Return [x, y] of the center of cell containing provided text 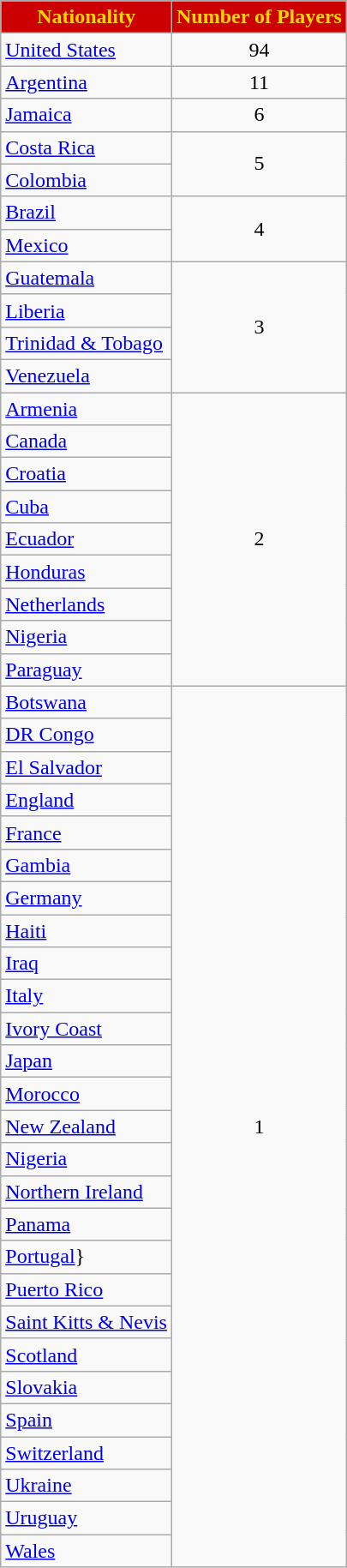
Trinidad & Tobago [87, 343]
Panama [87, 1224]
Ukraine [87, 1486]
Saint Kitts & Nevis [87, 1322]
Croatia [87, 474]
5 [259, 164]
Iraq [87, 964]
Northern Ireland [87, 1192]
Paraguay [87, 670]
Spain [87, 1420]
1 [259, 1126]
DR Congo [87, 735]
6 [259, 115]
New Zealand [87, 1126]
United States [87, 50]
Italy [87, 996]
3 [259, 327]
Ivory Coast [87, 1029]
Number of Players [259, 17]
Japan [87, 1061]
Mexico [87, 245]
Switzerland [87, 1453]
Morocco [87, 1094]
Venezuela [87, 375]
Armenia [87, 409]
Liberia [87, 310]
Canada [87, 442]
Guatemala [87, 278]
El Salvador [87, 767]
Scotland [87, 1355]
France [87, 832]
Costa Rica [87, 147]
2 [259, 540]
Germany [87, 898]
Gambia [87, 865]
Ecuador [87, 539]
Uruguay [87, 1518]
Netherlands [87, 604]
Botswana [87, 702]
4 [259, 229]
Wales [87, 1551]
Colombia [87, 180]
Haiti [87, 930]
94 [259, 50]
Portugal} [87, 1257]
England [87, 800]
Brazil [87, 213]
Slovakia [87, 1387]
Honduras [87, 572]
Nationality [87, 17]
Cuba [87, 507]
Argentina [87, 82]
Puerto Rico [87, 1289]
Jamaica [87, 115]
11 [259, 82]
